Output the [x, y] coordinate of the center of the cell containing the given text.  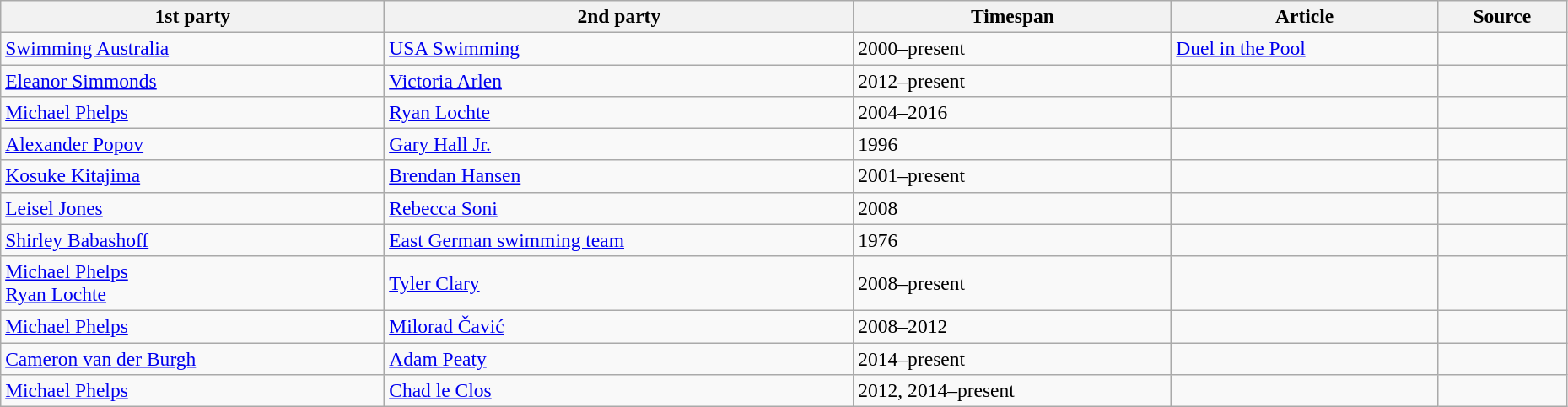
Leisel Jones [192, 208]
2014–present [1012, 358]
USA Swimming [619, 48]
Source [1501, 16]
Victoria Arlen [619, 80]
Brendan Hansen [619, 176]
Cameron van der Burgh [192, 358]
Tyler Clary [619, 283]
2001–present [1012, 176]
East German swimming team [619, 240]
Eleanor Simmonds [192, 80]
Ryan Lochte [619, 112]
Michael Phelps Ryan Lochte [192, 283]
2008–present [1012, 283]
2008–2012 [1012, 326]
1996 [1012, 144]
1st party [192, 16]
Timespan [1012, 16]
Article [1304, 16]
2004–2016 [1012, 112]
Alexander Popov [192, 144]
Chad le Clos [619, 390]
2012, 2014–present [1012, 390]
Swimming Australia [192, 48]
Milorad Čavić [619, 326]
Gary Hall Jr. [619, 144]
2000–present [1012, 48]
Shirley Babashoff [192, 240]
2012–present [1012, 80]
2nd party [619, 16]
Rebecca Soni [619, 208]
2008 [1012, 208]
Adam Peaty [619, 358]
Duel in the Pool [1304, 48]
1976 [1012, 240]
Kosuke Kitajima [192, 176]
